Identify which cell holds the provided text, then report its (X, Y) central coordinate. 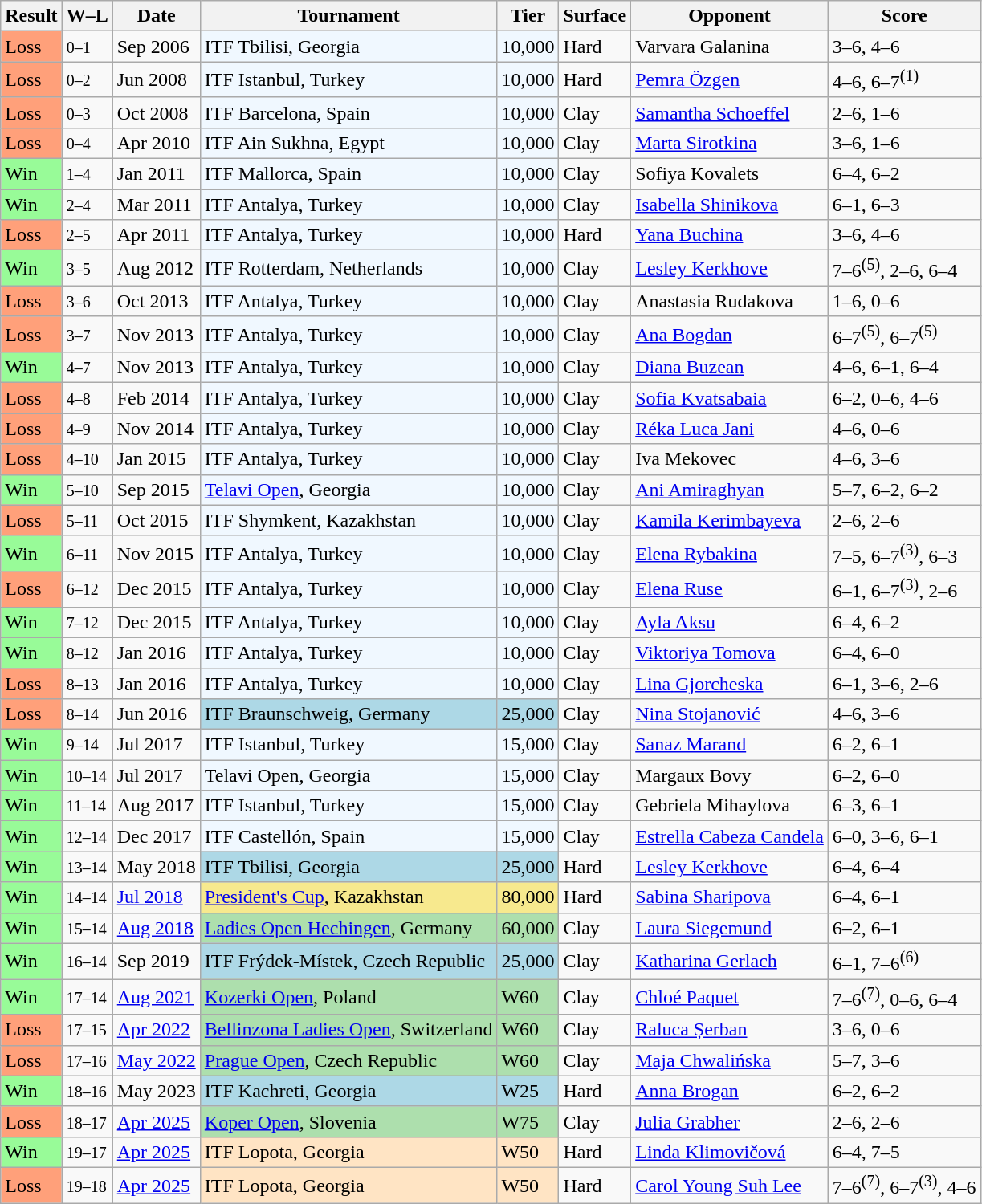
Sofia Kvatsabaia (730, 398)
Sofiya Kovalets (730, 174)
6–1, 3–6, 2–6 (904, 684)
ITF Braunschweig, Germany (348, 714)
5–7, 3–6 (904, 1060)
Raluca Șerban (730, 1030)
16–14 (87, 962)
11–14 (87, 806)
6–11 (87, 554)
18–17 (87, 1121)
Chloé Paquet (730, 997)
6–2, 6–0 (904, 775)
ITF Shymkent, Kazakhstan (348, 520)
6–4, 6–4 (904, 867)
4–6, 0–6 (904, 429)
6–7(5), 6–7(5) (904, 334)
May 2023 (156, 1091)
Score (904, 16)
Sep 2019 (156, 962)
5–7, 6–2, 6–2 (904, 490)
Anastasia Rudakova (730, 301)
2–4 (87, 205)
Yana Buchina (730, 235)
Apr 2010 (156, 143)
Lina Gjorcheska (730, 684)
3–6 (87, 301)
10–14 (87, 775)
6–3, 6–1 (904, 806)
Tournament (348, 16)
Date (156, 16)
Gebriela Mihaylova (730, 806)
Kozerki Open, Poland (348, 997)
Sep 2015 (156, 490)
8–13 (87, 684)
Viktoriya Tomova (730, 653)
Opponent (730, 16)
8–12 (87, 653)
ITF Barcelona, Spain (348, 112)
Réka Luca Jani (730, 429)
18–16 (87, 1091)
Diana Buzean (730, 368)
Anna Brogan (730, 1091)
6–4, 6–0 (904, 653)
3–6, 1–6 (904, 143)
7–6(7), 0–6, 6–4 (904, 997)
President's Cup, Kazakhstan (348, 897)
7–12 (87, 622)
Aug 2017 (156, 806)
W25 (528, 1091)
19–17 (87, 1152)
7–6(7), 6–7(3), 4–6 (904, 1186)
4–6, 6–1, 6–4 (904, 368)
Apr 2022 (156, 1030)
Sabina Sharipova (730, 897)
4–6, 6–7(1) (904, 80)
Oct 2013 (156, 301)
Kamila Kerimbayeva (730, 520)
3–6, 0–6 (904, 1030)
ITF Ain Sukhna, Egypt (348, 143)
Carol Young Suh Lee (730, 1186)
6–1, 7–6(6) (904, 962)
May 2018 (156, 867)
May 2022 (156, 1060)
Feb 2014 (156, 398)
ITF Castellón, Spain (348, 836)
0–1 (87, 47)
4–8 (87, 398)
Sep 2006 (156, 47)
6–2, 6–2 (904, 1091)
6–1, 6–3 (904, 205)
Ana Bogdan (730, 334)
3–7 (87, 334)
Ani Amiraghyan (730, 490)
5–10 (87, 490)
Prague Open, Czech Republic (348, 1060)
17–16 (87, 1060)
Varvara Galanina (730, 47)
Tier (528, 16)
Koper Open, Slovenia (348, 1121)
Jan 2011 (156, 174)
Dec 2017 (156, 836)
0–2 (87, 80)
Jan 2015 (156, 459)
ITF Rotterdam, Netherlands (348, 268)
5–11 (87, 520)
Jun 2016 (156, 714)
Aug 2021 (156, 997)
4–9 (87, 429)
Aug 2018 (156, 928)
Apr 2011 (156, 235)
14–14 (87, 897)
1–6, 0–6 (904, 301)
80,000 (528, 897)
Julia Grabher (730, 1121)
Laura Siegemund (730, 928)
Oct 2008 (156, 112)
6–1, 6–7(3), 2–6 (904, 589)
15–14 (87, 928)
Jun 2008 (156, 80)
Result (31, 16)
ITF Frýdek-Místek, Czech Republic (348, 962)
6–2, 0–6, 4–6 (904, 398)
Pemra Özgen (730, 80)
2–6, 1–6 (904, 112)
1–4 (87, 174)
Sanaz Marand (730, 745)
Estrella Cabeza Candela (730, 836)
0–4 (87, 143)
ITF Mallorca, Spain (348, 174)
6–4, 7–5 (904, 1152)
Aug 2012 (156, 268)
Oct 2015 (156, 520)
17–14 (87, 997)
12–14 (87, 836)
Margaux Bovy (730, 775)
60,000 (528, 928)
6–12 (87, 589)
Marta Sirotkina (730, 143)
Elena Rybakina (730, 554)
13–14 (87, 867)
Mar 2011 (156, 205)
9–14 (87, 745)
Surface (595, 16)
W–L (87, 16)
0–3 (87, 112)
Katharina Gerlach (730, 962)
2–5 (87, 235)
3–5 (87, 268)
6–0, 3–6, 6–1 (904, 836)
Maja Chwalińska (730, 1060)
7–5, 6–7(3), 6–3 (904, 554)
4–7 (87, 368)
Isabella Shinikova (730, 205)
W75 (528, 1121)
7–6(5), 2–6, 6–4 (904, 268)
8–14 (87, 714)
Samantha Schoeffel (730, 112)
19–18 (87, 1186)
ITF Kachreti, Georgia (348, 1091)
Bellinzona Ladies Open, Switzerland (348, 1030)
Ayla Aksu (730, 622)
17–15 (87, 1030)
Elena Ruse (730, 589)
Iva Mekovec (730, 459)
Linda Klimovičová (730, 1152)
Nina Stojanović (730, 714)
6–4, 6–1 (904, 897)
Ladies Open Hechingen, Germany (348, 928)
Jul 2018 (156, 897)
Nov 2015 (156, 554)
4–10 (87, 459)
Nov 2014 (156, 429)
